Search for the cell housing the specified text and yield its (X, Y) center coordinate. 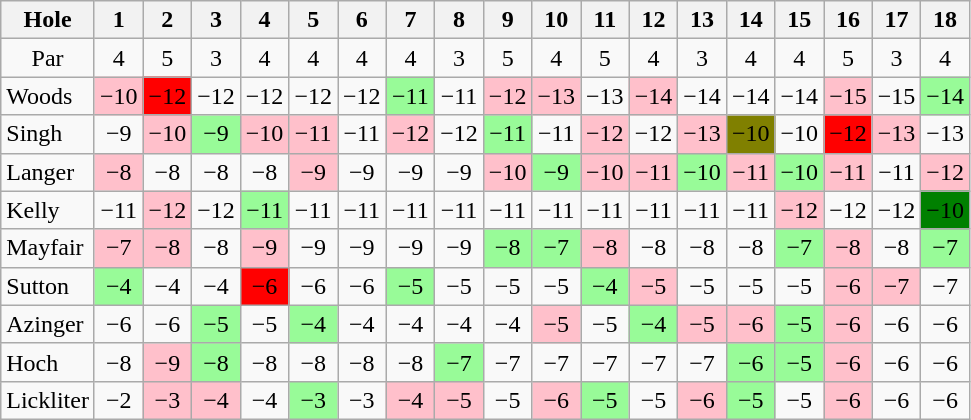
7 (410, 20)
6 (362, 20)
12 (654, 20)
8 (460, 20)
Langer (48, 172)
Singh (48, 134)
11 (606, 20)
14 (750, 20)
Sutton (48, 286)
−2 (118, 400)
Hole (48, 20)
Azinger (48, 324)
Par (48, 58)
10 (556, 20)
13 (702, 20)
17 (896, 20)
Lickliter (48, 400)
1 (118, 20)
2 (168, 20)
Mayfair (48, 248)
15 (800, 20)
Hoch (48, 362)
Kelly (48, 210)
9 (508, 20)
18 (946, 20)
16 (848, 20)
Woods (48, 96)
